Output the (X, Y) coordinate of the center of the cell containing the given text.  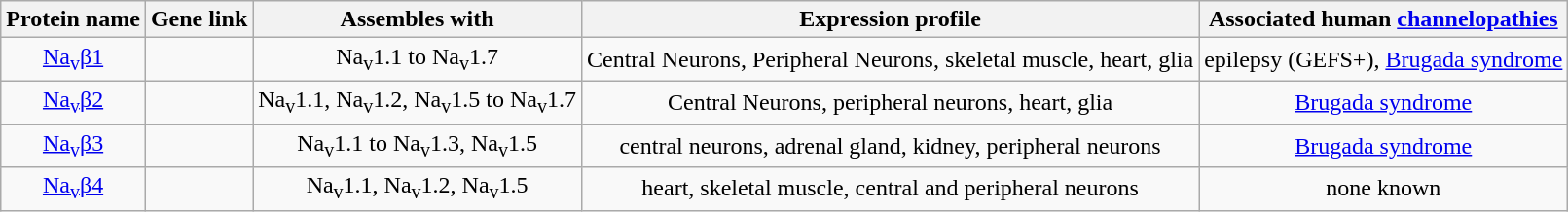
Protein name (74, 19)
Central Neurons, peripheral neurons, heart, glia (890, 102)
Navβ2 (74, 102)
heart, skeletal muscle, central and peripheral neurons (890, 189)
Navβ3 (74, 146)
Navβ1 (74, 59)
Central Neurons, Peripheral Neurons, skeletal muscle, heart, glia (890, 59)
Associated human channelopathies (1384, 19)
none known (1384, 189)
Assembles with (418, 19)
Nav1.1, Nav1.2, Nav1.5 to Nav1.7 (418, 102)
Gene link (199, 19)
Expression profile (890, 19)
Navβ4 (74, 189)
Nav1.1 to Nav1.3, Nav1.5 (418, 146)
Nav1.1 to Nav1.7 (418, 59)
epilepsy (GEFS+), Brugada syndrome (1384, 59)
central neurons, adrenal gland, kidney, peripheral neurons (890, 146)
Nav1.1, Nav1.2, Nav1.5 (418, 189)
